Extract the [x, y] coordinate from the center of the cell holding the provided text.  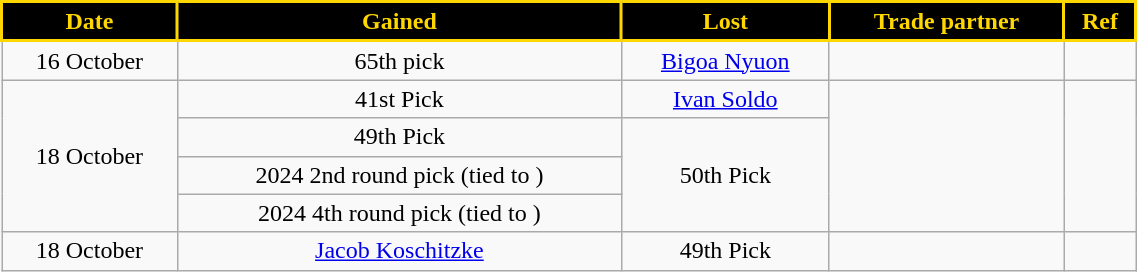
50th Pick [726, 175]
2024 2nd round pick (tied to ) [399, 175]
16 October [90, 60]
41st Pick [399, 99]
Jacob Koschitzke [399, 251]
2024 4th round pick (tied to ) [399, 213]
Gained [399, 22]
Lost [726, 22]
Bigoa Nyuon [726, 60]
Ivan Soldo [726, 99]
Ref [1100, 22]
Trade partner [946, 22]
65th pick [399, 60]
Date [90, 22]
